Return the [x, y] coordinate for the center point of the cell that contains the specified text.  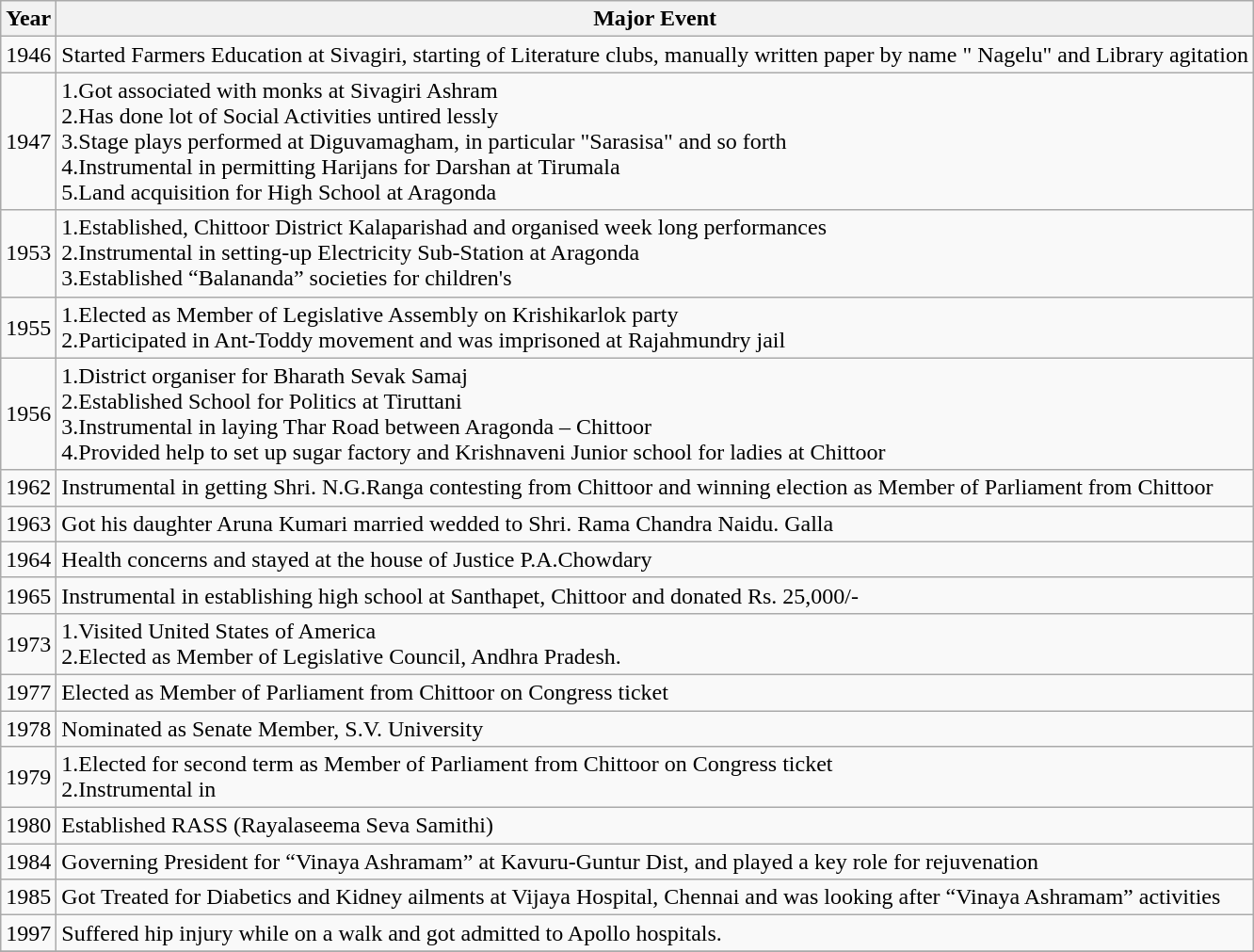
Governing President for “Vinaya Ashramam” at Kavuru-Guntur Dist, and played a key role for rejuvenation [655, 862]
Major Event [655, 19]
Established RASS (Rayalaseema Seva Samithi) [655, 826]
1977 [28, 692]
1973 [28, 644]
Health concerns and stayed at the house of Justice P.A.Chowdary [655, 559]
1997 [28, 933]
1946 [28, 55]
Got Treated for Diabetics and Kidney ailments at Vijaya Hospital, Chennai and was looking after “Vinaya Ashramam” activities [655, 897]
1984 [28, 862]
Nominated as Senate Member, S.V. University [655, 728]
1979 [28, 778]
Instrumental in establishing high school at Santhapet, Chittoor and donated Rs. 25,000/- [655, 595]
Elected as Member of Parliament from Chittoor on Congress ticket [655, 692]
1955 [28, 328]
Instrumental in getting Shri. N.G.Ranga contesting from Chittoor and winning election as Member of Parliament from Chittoor [655, 488]
1.Elected for second term as Member of Parliament from Chittoor on Congress ticket2.Instrumental in [655, 778]
1985 [28, 897]
1962 [28, 488]
1978 [28, 728]
1980 [28, 826]
1.Elected as Member of Legislative Assembly on Krishikarlok party2.Participated in Ant-Toddy movement and was imprisoned at Rajahmundry jail [655, 328]
Got his daughter Aruna Kumari married wedded to Shri. Rama Chandra Naidu. Galla [655, 524]
Started Farmers Education at Sivagiri, starting of Literature clubs, manually written paper by name " Nagelu" and Library agitation [655, 55]
Suffered hip injury while on a walk and got admitted to Apollo hospitals. [655, 933]
1965 [28, 595]
Year [28, 19]
1956 [28, 414]
1947 [28, 141]
1953 [28, 253]
1.Visited United States of America2.Elected as Member of Legislative Council, Andhra Pradesh. [655, 644]
1963 [28, 524]
1964 [28, 559]
